Provide the [X, Y] coordinate of the cell's center where the given text is located.  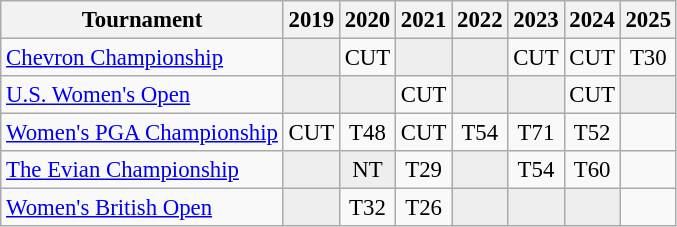
T26 [424, 208]
2021 [424, 20]
2024 [592, 20]
Chevron Championship [142, 58]
The Evian Championship [142, 170]
Tournament [142, 20]
2022 [480, 20]
T32 [367, 208]
2023 [536, 20]
T30 [648, 58]
T48 [367, 133]
2019 [311, 20]
Women's British Open [142, 208]
T29 [424, 170]
NT [367, 170]
2025 [648, 20]
2020 [367, 20]
T52 [592, 133]
T60 [592, 170]
U.S. Women's Open [142, 95]
Women's PGA Championship [142, 133]
T71 [536, 133]
